For the text-containing cell, return its midpoint in [x, y] coordinate format. 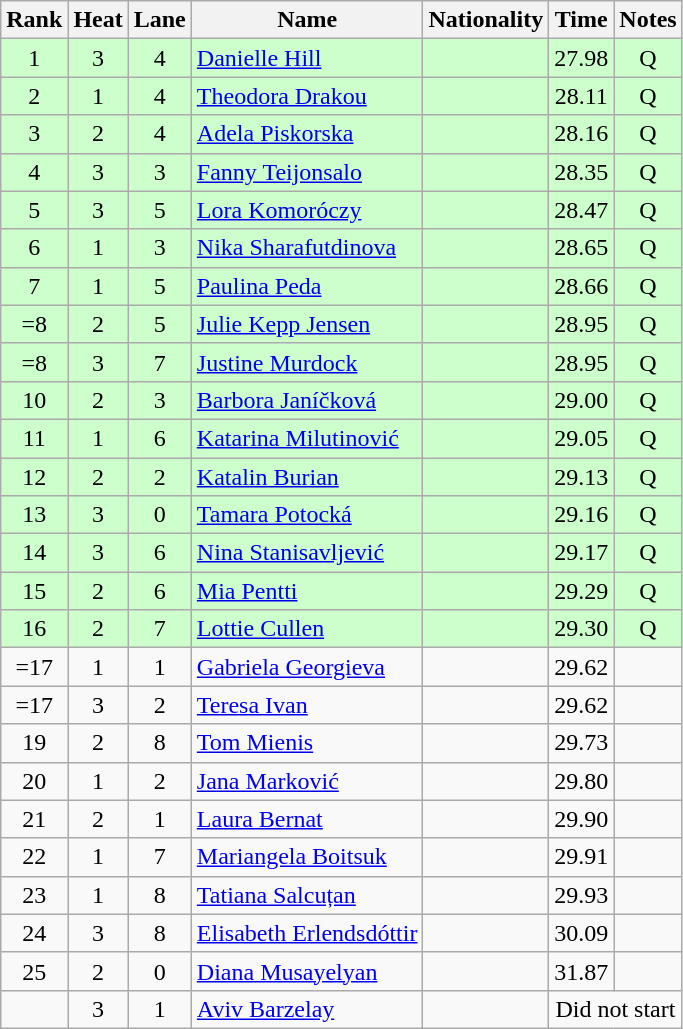
Time [582, 20]
25 [34, 971]
Diana Musayelyan [307, 971]
Rank [34, 20]
29.16 [582, 515]
29.00 [582, 400]
28.11 [582, 96]
29.73 [582, 743]
Adela Piskorska [307, 134]
Elisabeth Erlendsdóttir [307, 933]
Nationality [486, 20]
28.65 [582, 248]
Katalin Burian [307, 477]
29.29 [582, 591]
24 [34, 933]
19 [34, 743]
Lottie Cullen [307, 629]
Danielle Hill [307, 58]
28.66 [582, 286]
12 [34, 477]
15 [34, 591]
Did not start [616, 1009]
Tatiana Salcuțan [307, 895]
29.17 [582, 553]
Heat [98, 20]
Katarina Milutinović [307, 438]
Tom Mienis [307, 743]
29.13 [582, 477]
Laura Bernat [307, 819]
29.91 [582, 857]
Jana Marković [307, 781]
14 [34, 553]
Nika Sharafutdinova [307, 248]
Barbora Janíčková [307, 400]
Notes [648, 20]
16 [34, 629]
11 [34, 438]
Tamara Potocká [307, 515]
31.87 [582, 971]
Gabriela Georgieva [307, 667]
Theodora Drakou [307, 96]
27.98 [582, 58]
20 [34, 781]
Nina Stanisavljević [307, 553]
Teresa Ivan [307, 705]
Paulina Peda [307, 286]
Fanny Teijonsalo [307, 172]
Name [307, 20]
Justine Murdock [307, 362]
13 [34, 515]
23 [34, 895]
29.90 [582, 819]
10 [34, 400]
28.47 [582, 210]
Julie Kepp Jensen [307, 324]
30.09 [582, 933]
22 [34, 857]
Lane [160, 20]
Mariangela Boitsuk [307, 857]
29.93 [582, 895]
28.16 [582, 134]
Mia Pentti [307, 591]
Aviv Barzelay [307, 1009]
28.35 [582, 172]
21 [34, 819]
29.80 [582, 781]
Lora Komoróczy [307, 210]
29.30 [582, 629]
29.05 [582, 438]
